Find where the given text appears and provide that cell's center as [X, Y] coordinate. 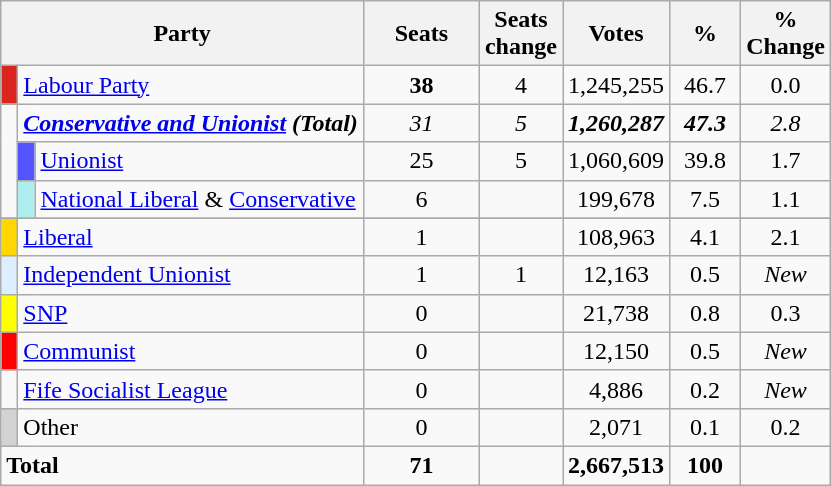
38 [421, 85]
4,886 [616, 389]
Votes [616, 34]
Unionist [199, 161]
2,071 [616, 427]
2.1 [786, 237]
1,260,287 [616, 123]
25 [421, 161]
Liberal [191, 237]
SNP [191, 313]
Independent Unionist [191, 275]
0.0 [786, 85]
46.7 [706, 85]
Party [182, 34]
4 [520, 85]
Other [191, 427]
31 [421, 123]
2.8 [786, 123]
0.1 [706, 427]
% Change [786, 34]
199,678 [616, 199]
1.1 [786, 199]
Seats change [520, 34]
Seats [421, 34]
21,738 [616, 313]
1.7 [786, 161]
7.5 [706, 199]
2,667,513 [616, 465]
National Liberal & Conservative [199, 199]
% [706, 34]
1,245,255 [616, 85]
Fife Socialist League [191, 389]
71 [421, 465]
Communist [191, 351]
Labour Party [191, 85]
100 [706, 465]
4.1 [706, 237]
47.3 [706, 123]
12,163 [616, 275]
1,060,609 [616, 161]
0.3 [786, 313]
12,150 [616, 351]
0.8 [706, 313]
Conservative and Unionist (Total) [191, 123]
Total [182, 465]
108,963 [616, 237]
39.8 [706, 161]
6 [421, 199]
